Return [X, Y] of the center of cell containing provided text 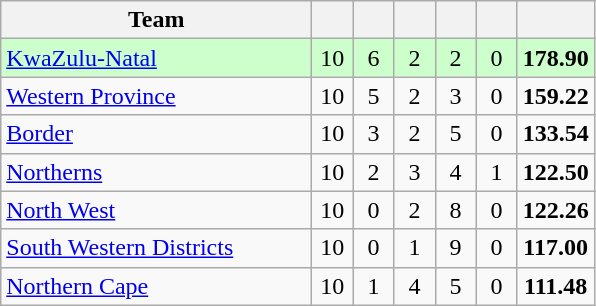
KwaZulu-Natal [156, 58]
Border [156, 134]
178.90 [556, 58]
Northern Cape [156, 286]
117.00 [556, 248]
Western Province [156, 96]
8 [456, 210]
South Western Districts [156, 248]
122.26 [556, 210]
159.22 [556, 96]
9 [456, 248]
North West [156, 210]
Team [156, 20]
Northerns [156, 172]
6 [374, 58]
111.48 [556, 286]
122.50 [556, 172]
133.54 [556, 134]
